From the cell containing the given text, extract its center point as [X, Y] coordinate. 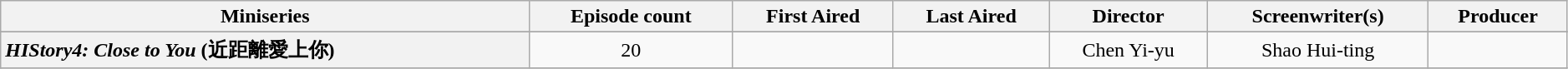
HIStory4: Close to You (近距離愛上你) [266, 50]
Episode count [632, 17]
20 [632, 50]
Last Aired [971, 17]
Miniseries [266, 17]
Chen Yi-yu [1129, 50]
Screenwriter(s) [1318, 17]
Director [1129, 17]
Producer [1499, 17]
First Aired [814, 17]
Shao Hui-ting [1318, 50]
